Detect which cell encompasses the target text, then output its (x, y) center coordinate. 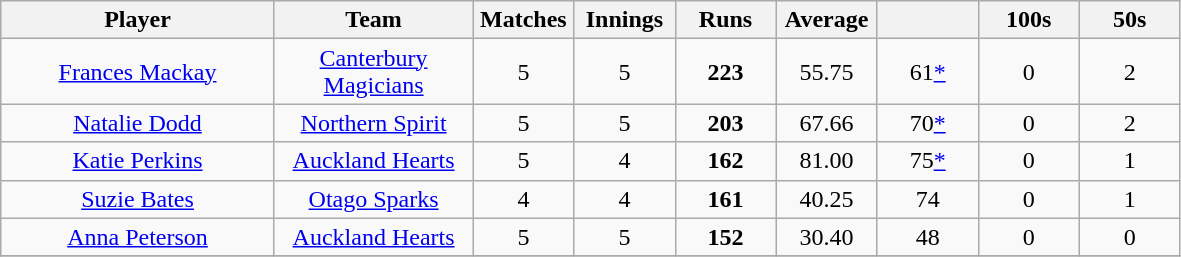
Northern Spirit (374, 123)
Average (826, 20)
Frances Mackay (138, 72)
162 (726, 161)
75* (928, 161)
30.40 (826, 237)
161 (726, 199)
48 (928, 237)
Matches (524, 20)
Canterbury Magicians (374, 72)
100s (1028, 20)
152 (726, 237)
Runs (726, 20)
61* (928, 72)
40.25 (826, 199)
67.66 (826, 123)
Anna Peterson (138, 237)
Suzie Bates (138, 199)
Otago Sparks (374, 199)
Player (138, 20)
81.00 (826, 161)
50s (1130, 20)
Natalie Dodd (138, 123)
74 (928, 199)
Katie Perkins (138, 161)
223 (726, 72)
203 (726, 123)
55.75 (826, 72)
Innings (624, 20)
Team (374, 20)
70* (928, 123)
